Output the [x, y] coordinate of the center of the cell containing the given text.  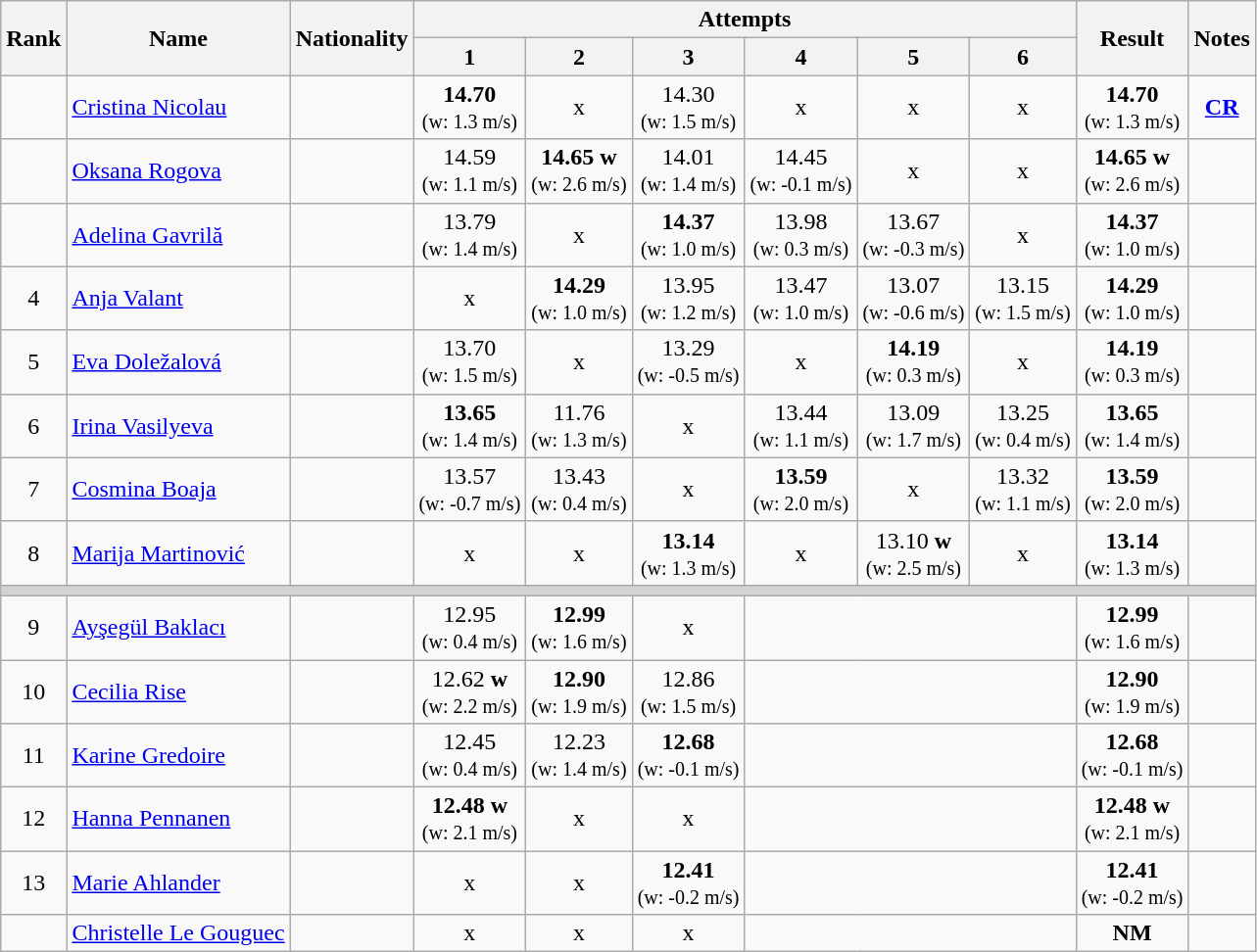
13.70(w: 1.5 m/s) [470, 362]
Eva Doležalová [178, 362]
13.29(w: -0.5 m/s) [688, 362]
Hanna Pennanen [178, 819]
13.15(w: 1.5 m/s) [1023, 298]
12.62 w(w: 2.2 m/s) [470, 691]
Marie Ahlander [178, 883]
11.76(w: 1.3 m/s) [579, 425]
12 [33, 819]
7 [33, 490]
Nationality [352, 38]
11 [33, 756]
13.47(w: 1.0 m/s) [801, 298]
Cosmina Boaja [178, 490]
14.01(w: 1.4 m/s) [688, 170]
Christelle Le Gouguec [178, 933]
NM [1133, 933]
Oksana Rogova [178, 170]
Adelina Gavrilă [178, 235]
14.30(w: 1.5 m/s) [688, 108]
13.09(w: 1.7 m/s) [913, 425]
Result [1133, 38]
Notes [1222, 38]
CR [1222, 108]
Irina Vasilyeva [178, 425]
12.95(w: 0.4 m/s) [470, 627]
Marija Martinović [178, 552]
13.95(w: 1.2 m/s) [688, 298]
Cecilia Rise [178, 691]
13.79(w: 1.4 m/s) [470, 235]
2 [579, 57]
Name [178, 38]
14.45(w: -0.1 m/s) [801, 170]
3 [688, 57]
Attempts [745, 20]
13.44(w: 1.1 m/s) [801, 425]
Rank [33, 38]
8 [33, 552]
14.59(w: 1.1 m/s) [470, 170]
12.86(w: 1.5 m/s) [688, 691]
Anja Valant [178, 298]
13.98(w: 0.3 m/s) [801, 235]
12.45(w: 0.4 m/s) [470, 756]
Karine Gredoire [178, 756]
13.57(w: -0.7 m/s) [470, 490]
1 [470, 57]
13 [33, 883]
13.43(w: 0.4 m/s) [579, 490]
13.32(w: 1.1 m/s) [1023, 490]
10 [33, 691]
13.10 w(w: 2.5 m/s) [913, 552]
13.25(w: 0.4 m/s) [1023, 425]
12.23(w: 1.4 m/s) [579, 756]
13.07(w: -0.6 m/s) [913, 298]
9 [33, 627]
Cristina Nicolau [178, 108]
13.67(w: -0.3 m/s) [913, 235]
Ayşegül Baklacı [178, 627]
